Identify which cell holds the provided text, then report its (x, y) central coordinate. 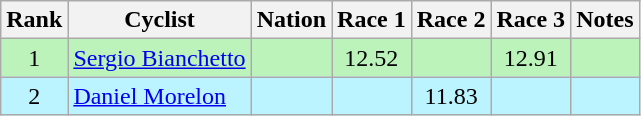
Daniel Morelon (160, 96)
2 (34, 96)
11.83 (451, 96)
Cyclist (160, 20)
Sergio Bianchetto (160, 58)
Rank (34, 20)
Nation (291, 20)
1 (34, 58)
Race 1 (372, 20)
12.52 (372, 58)
Notes (605, 20)
12.91 (531, 58)
Race 2 (451, 20)
Race 3 (531, 20)
